Find where the given text appears and provide that cell's center as [x, y] coordinate. 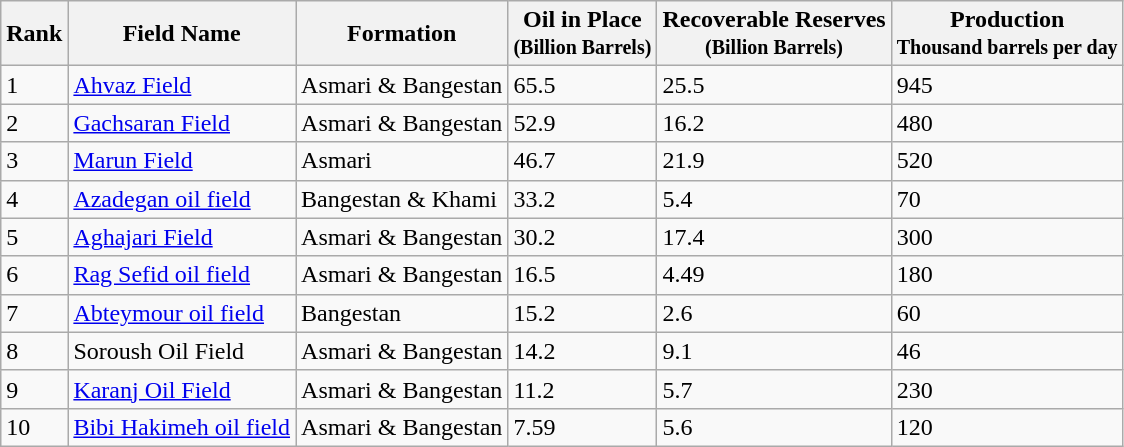
Oil in Place (Billion Barrels) [582, 34]
7 [34, 313]
Bangestan & Khami [402, 199]
Azadegan oil field [182, 199]
16.5 [582, 275]
Marun Field [182, 161]
11.2 [582, 389]
17.4 [774, 237]
300 [1007, 237]
46.7 [582, 161]
Asmari [402, 161]
Bangestan [402, 313]
120 [1007, 427]
4.49 [774, 275]
8 [34, 351]
Karanj Oil Field [182, 389]
25.5 [774, 85]
480 [1007, 123]
Ahvaz Field [182, 85]
52.9 [582, 123]
230 [1007, 389]
6 [34, 275]
30.2 [582, 237]
1 [34, 85]
Gachsaran Field [182, 123]
5.7 [774, 389]
3 [34, 161]
70 [1007, 199]
65.5 [582, 85]
Soroush Oil Field [182, 351]
14.2 [582, 351]
7.59 [582, 427]
Abteymour oil field [182, 313]
5 [34, 237]
5.4 [774, 199]
4 [34, 199]
2.6 [774, 313]
180 [1007, 275]
945 [1007, 85]
33.2 [582, 199]
10 [34, 427]
520 [1007, 161]
2 [34, 123]
Aghajari Field [182, 237]
60 [1007, 313]
16.2 [774, 123]
9.1 [774, 351]
Bibi Hakimeh oil field [182, 427]
15.2 [582, 313]
Rank [34, 34]
Field Name [182, 34]
46 [1007, 351]
9 [34, 389]
Recoverable Reserves (Billion Barrels) [774, 34]
5.6 [774, 427]
21.9 [774, 161]
Rag Sefid oil field [182, 275]
Formation [402, 34]
Production Thousand barrels per day [1007, 34]
